Determine the [X, Y] coordinate at the center of the cell enclosing the given text.  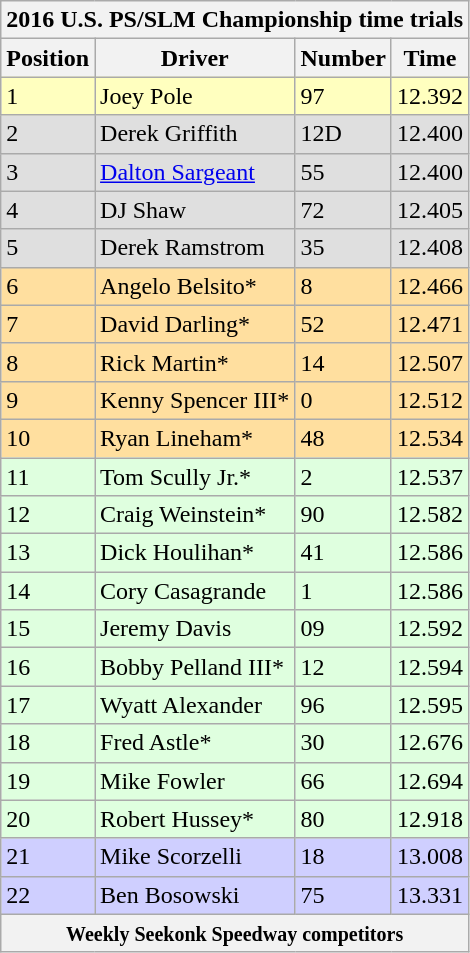
72 [343, 210]
35 [343, 248]
12.405 [430, 210]
55 [343, 172]
10 [48, 438]
Cory Casagrande [195, 591]
Derek Griffith [195, 134]
21 [48, 857]
2016 U.S. PS/SLM Championship time trials [235, 20]
12.537 [430, 477]
12.582 [430, 515]
DJ Shaw [195, 210]
Number [343, 58]
12.594 [430, 667]
Rick Martin* [195, 362]
David Darling* [195, 324]
12.392 [430, 96]
Joey Pole [195, 96]
Fred Astle* [195, 743]
12.595 [430, 705]
Dick Houlihan* [195, 553]
Kenny Spencer III* [195, 400]
6 [48, 286]
Angelo Belsito* [195, 286]
12.918 [430, 819]
Dalton Sargeant [195, 172]
12.471 [430, 324]
Jeremy Davis [195, 629]
12.694 [430, 781]
Time [430, 58]
Wyatt Alexander [195, 705]
12.408 [430, 248]
Robert Hussey* [195, 819]
90 [343, 515]
12.676 [430, 743]
22 [48, 895]
15 [48, 629]
12.507 [430, 362]
12.512 [430, 400]
17 [48, 705]
12D [343, 134]
Bobby Pelland III* [195, 667]
12.466 [430, 286]
09 [343, 629]
9 [48, 400]
30 [343, 743]
Weekly Seekonk Speedway competitors [235, 933]
96 [343, 705]
11 [48, 477]
13.331 [430, 895]
Ryan Lineham* [195, 438]
13 [48, 553]
48 [343, 438]
80 [343, 819]
16 [48, 667]
Craig Weinstein* [195, 515]
Ben Bosowski [195, 895]
4 [48, 210]
75 [343, 895]
Mike Scorzelli [195, 857]
13.008 [430, 857]
52 [343, 324]
97 [343, 96]
12.592 [430, 629]
7 [48, 324]
Mike Fowler [195, 781]
3 [48, 172]
5 [48, 248]
20 [48, 819]
0 [343, 400]
12.534 [430, 438]
66 [343, 781]
Driver [195, 58]
Position [48, 58]
19 [48, 781]
Derek Ramstrom [195, 248]
41 [343, 553]
Tom Scully Jr.* [195, 477]
